For the text-containing cell, return its midpoint in [X, Y] coordinate format. 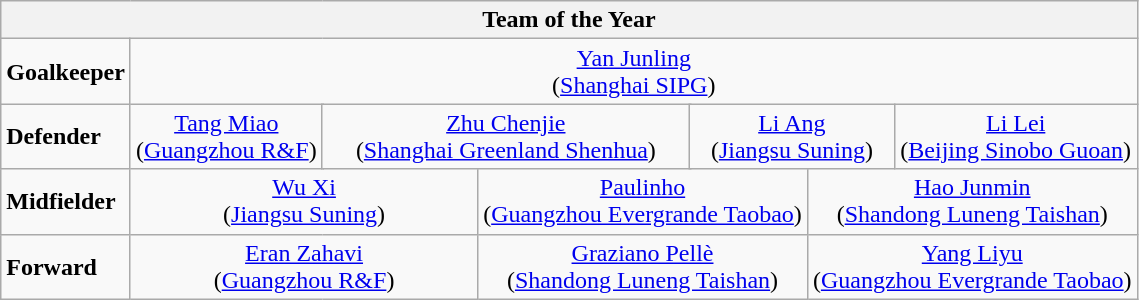
Team of the Year [569, 20]
Paulinho (Guangzhou Evergrande Taobao) [643, 202]
Wu Xi (Jiangsu Suning) [304, 202]
Graziano Pellè (Shandong Luneng Taishan) [643, 266]
Li Ang (Jiangsu Suning) [792, 136]
Goalkeeper [66, 72]
Eran Zahavi (Guangzhou R&F) [304, 266]
Tang Miao (Guangzhou R&F) [226, 136]
Midfielder [66, 202]
Hao Junmin (Shandong Luneng Taishan) [972, 202]
Forward [66, 266]
Li Lei (Beijing Sinobo Guoan) [1016, 136]
Yang Liyu (Guangzhou Evergrande Taobao) [972, 266]
Defender [66, 136]
Yan Junling (Shanghai SIPG) [634, 72]
Zhu Chenjie (Shanghai Greenland Shenhua) [506, 136]
